From the cell containing the given text, extract its center point as (x, y) coordinate. 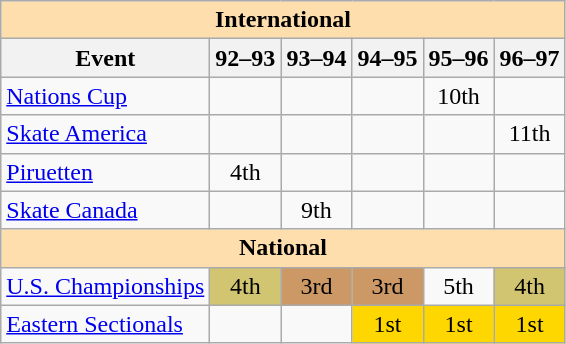
Skate Canada (106, 210)
95–96 (458, 58)
Eastern Sectionals (106, 324)
Piruetten (106, 172)
5th (458, 286)
National (283, 248)
94–95 (388, 58)
9th (316, 210)
96–97 (530, 58)
U.S. Championships (106, 286)
International (283, 20)
Event (106, 58)
11th (530, 134)
Nations Cup (106, 96)
10th (458, 96)
Skate America (106, 134)
92–93 (246, 58)
93–94 (316, 58)
